Return the [x, y] coordinate for the center point of the cell that contains the specified text.  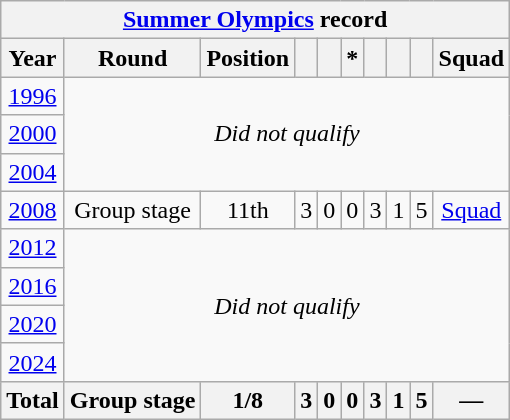
* [352, 58]
2016 [33, 286]
1996 [33, 96]
2024 [33, 362]
Summer Olympics record [256, 20]
2004 [33, 172]
— [471, 400]
Total [33, 400]
2008 [33, 210]
2012 [33, 248]
1/8 [248, 400]
Year [33, 58]
Round [132, 58]
11th [248, 210]
2020 [33, 324]
2000 [33, 134]
Position [248, 58]
